Return the [X, Y] coordinate for the center point of the cell that contains the specified text.  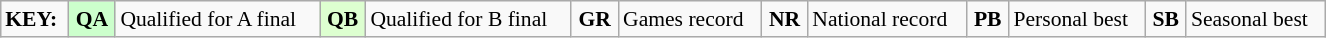
SB [1166, 19]
Qualified for A final [218, 19]
QB [342, 19]
National record [887, 19]
Personal best [1076, 19]
QA [92, 19]
Games record [690, 19]
NR [784, 19]
Qualified for B final [468, 19]
Seasonal best [1256, 19]
KEY: [34, 19]
GR [594, 19]
PB [988, 19]
